Determine the (X, Y) coordinate at the center of the cell enclosing the given text.  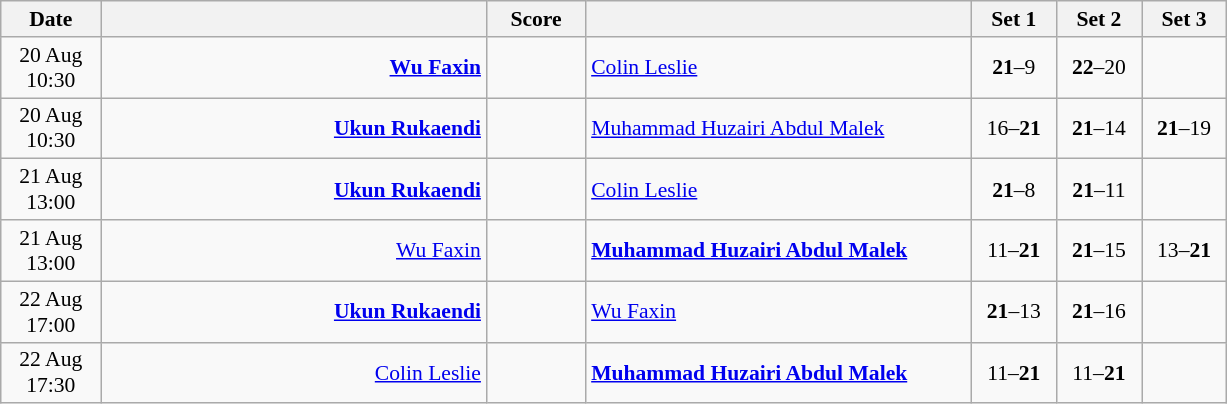
13–21 (1184, 250)
21–14 (1098, 128)
16–21 (1014, 128)
21–19 (1184, 128)
21–15 (1098, 250)
21–11 (1098, 190)
22–20 (1098, 68)
21–16 (1098, 312)
Score (536, 19)
Set 3 (1184, 19)
21–9 (1014, 68)
21–8 (1014, 190)
Set 1 (1014, 19)
22 Aug17:00 (51, 312)
Date (51, 19)
21–13 (1014, 312)
Set 2 (1098, 19)
22 Aug17:30 (51, 372)
